Provide the (x, y) coordinate of the cell's center where the given text is located.  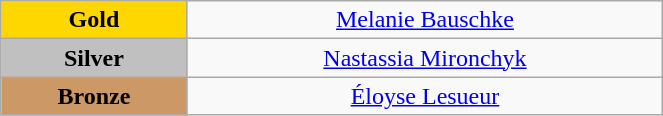
Melanie Bauschke (425, 20)
Nastassia Mironchyk (425, 58)
Silver (94, 58)
Bronze (94, 96)
Gold (94, 20)
Éloyse Lesueur (425, 96)
